Scan for the cell matching the given text and deliver its (x, y) coordinate at center. 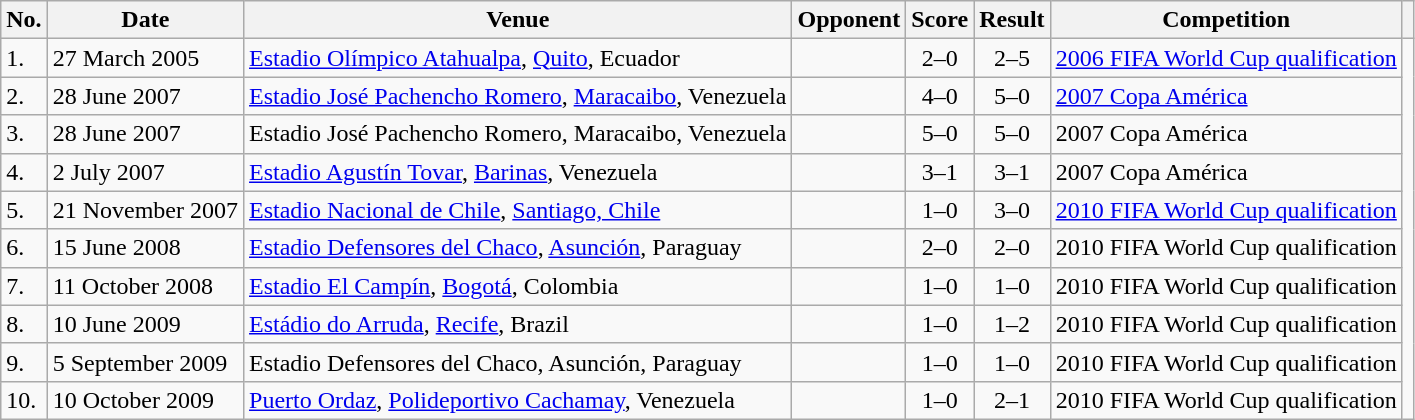
Estadio El Campín, Bogotá, Colombia (518, 286)
11 October 2008 (145, 286)
Competition (1226, 20)
5 September 2009 (145, 362)
21 November 2007 (145, 210)
1–2 (1012, 324)
5. (24, 210)
Estádio do Arruda, Recife, Brazil (518, 324)
27 March 2005 (145, 58)
2006 FIFA World Cup qualification (1226, 58)
2–5 (1012, 58)
10. (24, 400)
9. (24, 362)
Estadio Nacional de Chile, Santiago, Chile (518, 210)
2 July 2007 (145, 172)
No. (24, 20)
2. (24, 96)
3–0 (1012, 210)
Estadio Olímpico Atahualpa, Quito, Ecuador (518, 58)
15 June 2008 (145, 248)
10 June 2009 (145, 324)
Result (1012, 20)
Date (145, 20)
10 October 2009 (145, 400)
Venue (518, 20)
3. (24, 134)
4–0 (940, 96)
Estadio Agustín Tovar, Barinas, Venezuela (518, 172)
Puerto Ordaz, Polideportivo Cachamay, Venezuela (518, 400)
8. (24, 324)
Score (940, 20)
Opponent (849, 20)
4. (24, 172)
6. (24, 248)
2–1 (1012, 400)
7. (24, 286)
1. (24, 58)
